Find where the given text appears and provide that cell's center as [X, Y] coordinate. 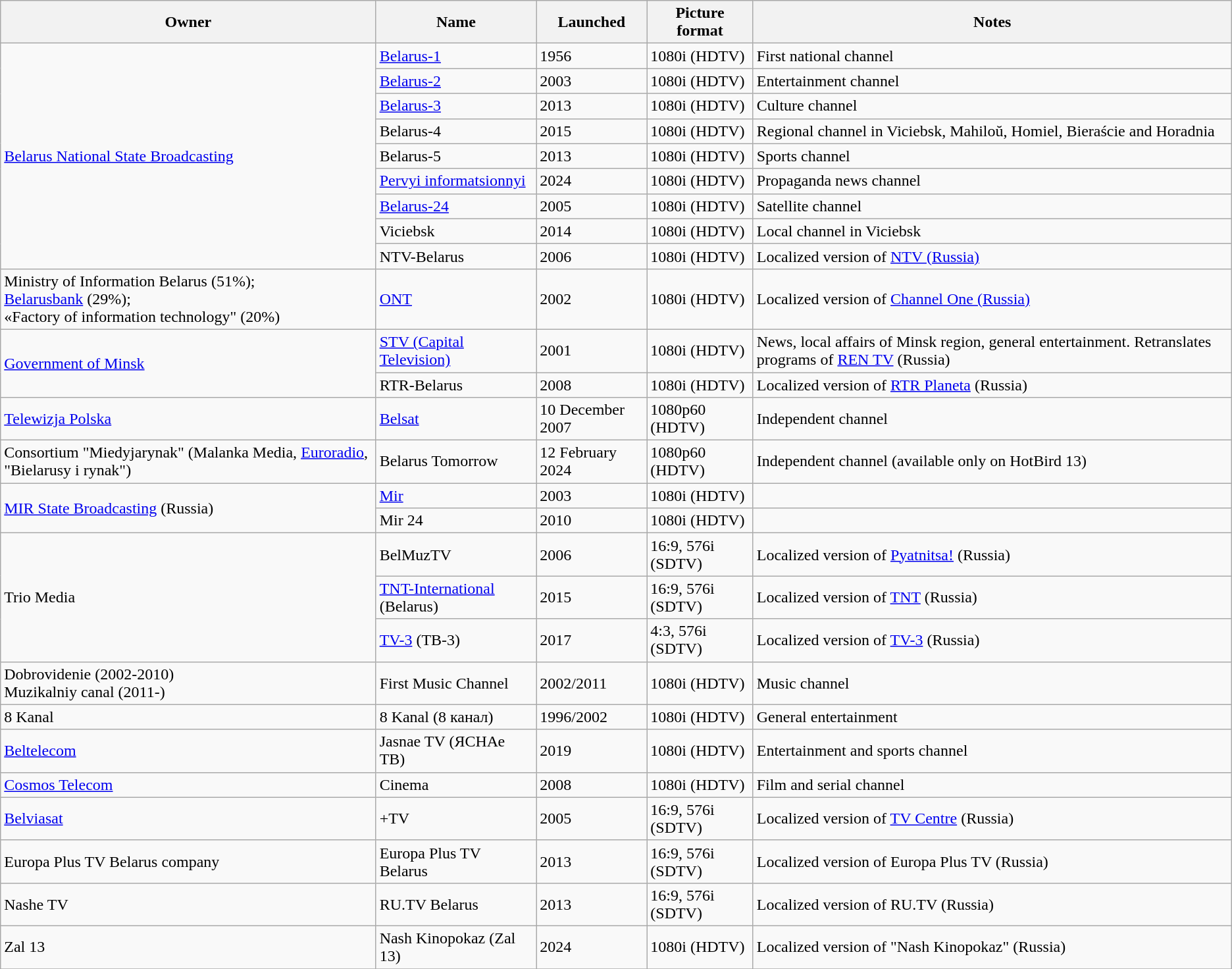
Ministry of Information Belarus (51%);Belarusbank (29%);«Factory of information technology" (20%) [188, 299]
Sports channel [992, 156]
2002 [592, 299]
Culture channel [992, 106]
Name [456, 22]
Owner [188, 22]
2001 [592, 350]
Belarus-4 [456, 131]
Zal 13 [188, 947]
News, local affairs of Minsk region, general entertainment. Retranslates programs of REN TV (Russia) [992, 350]
Belsat [456, 419]
2014 [592, 231]
Belarus-1 [456, 56]
Belarus Tomorrow [456, 462]
NTV-Belarus [456, 256]
Local channel in Viciebsk [992, 231]
Cosmos Telecom [188, 785]
Beltelecom [188, 750]
Localized version of TNT (Russia) [992, 598]
Belarus National State Broadcasting [188, 157]
TV-3 (ТВ-3) [456, 640]
Jasnae TV (ЯСНАе ТВ) [456, 750]
Viciebsk [456, 231]
Nashe TV [188, 904]
First Music Channel [456, 683]
1996/2002 [592, 717]
Nash Kinopokaz (Zal 13) [456, 947]
Mir [456, 496]
General entertainment [992, 717]
Regional channel in Viciebsk, Mahiloŭ, Homiel, Bieraście and Horadnia [992, 131]
Trio Media [188, 598]
Propaganda news channel [992, 181]
Localized version of Europa Plus TV (Russia) [992, 861]
ONT [456, 299]
Europa Plus TV Belarus company [188, 861]
Dobrovidenie (2002-2010)Muzikalniy canal (2011-) [188, 683]
12 February 2024 [592, 462]
Independent channel (available only on HotBird 13) [992, 462]
10 December 2007 [592, 419]
8 Kanal (8 канал) [456, 717]
Satellite channel [992, 206]
Consortium "Miedyjarynak" (Malanka Media, Euroradio, "Bielarusy i rynak") [188, 462]
Film and serial channel [992, 785]
2019 [592, 750]
Localized version of "Nash Kinopokaz" (Russia) [992, 947]
Belarus-2 [456, 81]
+TV [456, 819]
Mir 24 [456, 521]
Belarus-24 [456, 206]
Localized version of Pyatnitsa! (Russia) [992, 554]
Localized version of Channel One (Russia) [992, 299]
Music channel [992, 683]
Localized version of TV-3 (Russia) [992, 640]
2017 [592, 640]
First national channel [992, 56]
Launched [592, 22]
Cinema [456, 785]
Localized version of RTR Planeta (Russia) [992, 385]
1956 [592, 56]
8 Kanal [188, 717]
Picture format [700, 22]
2010 [592, 521]
Localized version of NTV (Russia) [992, 256]
Entertainment channel [992, 81]
BelMuzTV [456, 554]
Government of Minsk [188, 363]
Belarus-5 [456, 156]
Localized version of TV Centre (Russia) [992, 819]
Pervyi informatsionnyi [456, 181]
MIR State Broadcasting (Russia) [188, 508]
Entertainment and sports channel [992, 750]
Localized version of RU.TV (Russia) [992, 904]
RU.TV Belarus [456, 904]
RTR-Belarus [456, 385]
Belarus-3 [456, 106]
TNT-International (Belarus) [456, 598]
2002/2011 [592, 683]
4:3, 576i (SDTV) [700, 640]
Independent channel [992, 419]
Europa Plus TV Belarus [456, 861]
STV (Capital Television) [456, 350]
Belviasat [188, 819]
Notes [992, 22]
Telewizja Polska [188, 419]
